Locate the cell with the specified text and output its [X, Y] center coordinate. 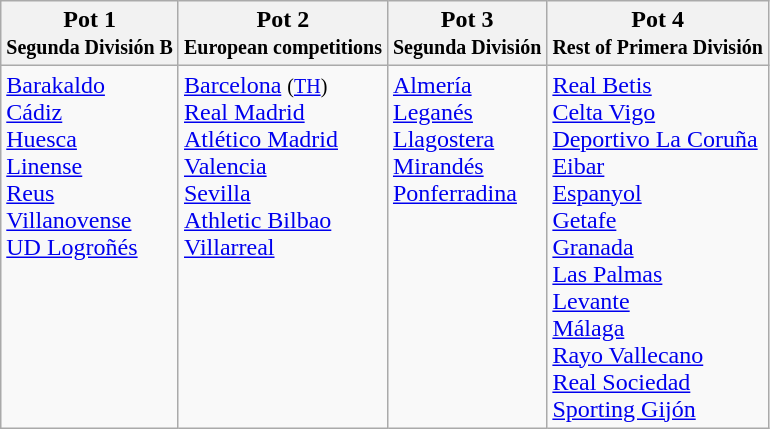
Pot 3Segunda División [466, 34]
Pot 1Segunda División B [90, 34]
Real BetisCelta VigoDeportivo La CoruñaEibarEspanyolGetafeGranadaLas PalmasLevanteMálagaRayo VallecanoReal SociedadSporting Gijón [658, 247]
BarakaldoCádizHuescaLinenseReusVillanovenseUD Logroñés [90, 247]
Pot 2European competitions [282, 34]
Pot 4Rest of Primera División [658, 34]
AlmeríaLeganésLlagosteraMirandésPonferradina [466, 247]
Barcelona (TH)Real Madrid Atlético MadridValenciaSevillaAthletic BilbaoVillarreal [282, 247]
